Output the (X, Y) coordinate of the center of the cell containing the given text.  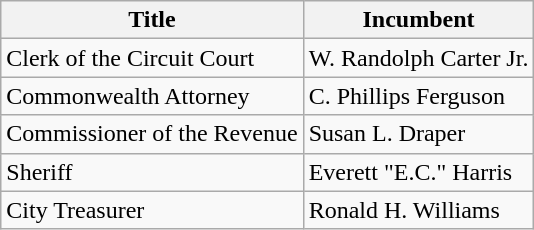
Incumbent (418, 20)
Commonwealth Attorney (152, 96)
W. Randolph Carter Jr. (418, 58)
Title (152, 20)
Ronald H. Williams (418, 210)
Commissioner of the Revenue (152, 134)
Sheriff (152, 172)
C. Phillips Ferguson (418, 96)
City Treasurer (152, 210)
Everett "E.C." Harris (418, 172)
Clerk of the Circuit Court (152, 58)
Susan L. Draper (418, 134)
